Scan for the cell matching the given text and deliver its [X, Y] coordinate at center. 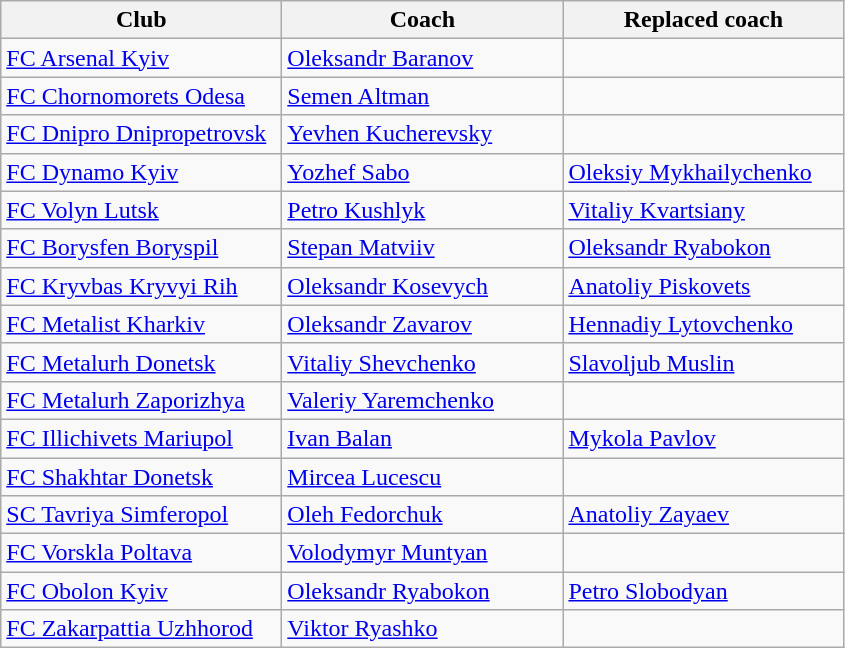
FC Dnipro Dnipropetrovsk [142, 134]
Hennadiy Lytovchenko [704, 324]
Mykola Pavlov [704, 438]
Valeriy Yaremchenko [422, 400]
Club [142, 20]
Yozhef Sabo [422, 172]
FC Illichivets Mariupol [142, 438]
Coach [422, 20]
Stepan Matviiv [422, 248]
Replaced coach [704, 20]
Anatoliy Piskovets [704, 286]
FC Obolon Kyiv [142, 591]
Ivan Balan [422, 438]
Vitaliy Shevchenko [422, 362]
Volodymyr Muntyan [422, 553]
Anatoliy Zayaev [704, 515]
Oleksandr Baranov [422, 58]
Petro Slobodyan [704, 591]
FC Metalurh Zaporizhya [142, 400]
Viktor Ryashko [422, 629]
FC Shakhtar Donetsk [142, 477]
FC Arsenal Kyiv [142, 58]
FC Dynamo Kyiv [142, 172]
Oleh Fedorchuk [422, 515]
FC Borysfen Boryspil [142, 248]
SC Tavriya Simferopol [142, 515]
FC Chornomorets Odesa [142, 96]
Petro Kushlyk [422, 210]
Oleksandr Kosevych [422, 286]
Yevhen Kucherevsky [422, 134]
FC Metalist Kharkiv [142, 324]
FC Vorskla Poltava [142, 553]
FC Zakarpattia Uzhhorod [142, 629]
Mircea Lucescu [422, 477]
Vitaliy Kvartsiany [704, 210]
Slavoljub Muslin [704, 362]
Oleksandr Zavarov [422, 324]
Oleksiy Mykhailychenko [704, 172]
FC Volyn Lutsk [142, 210]
Semen Altman [422, 96]
FC Metalurh Donetsk [142, 362]
FC Kryvbas Kryvyi Rih [142, 286]
